Locate the cell with the specified text and output its (x, y) center coordinate. 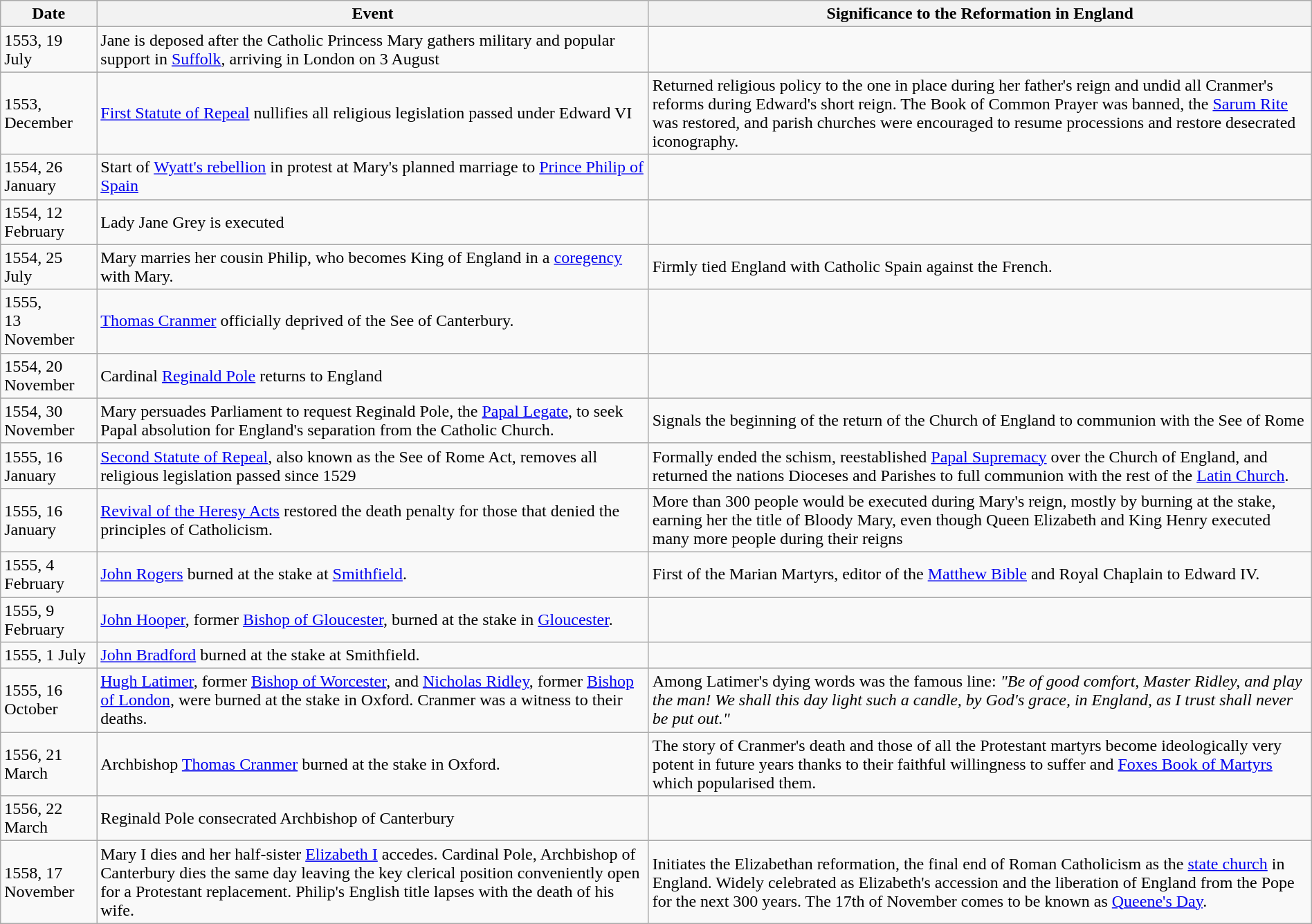
Second Statute of Repeal, also known as the See of Rome Act, removes all religious legislation passed since 1529 (372, 465)
Mary marries her cousin Philip, who becomes King of England in a coregency with Mary. (372, 267)
John Bradford burned at the stake at Smithfield. (372, 655)
1555, 9 February (48, 619)
1554, 20 November (48, 375)
1554, 25 July (48, 267)
First of the Marian Martyrs, editor of the Matthew Bible and Royal Chaplain to Edward IV. (980, 574)
Firmly tied England with Catholic Spain against the French. (980, 267)
Lady Jane Grey is executed (372, 221)
Archbishop Thomas Cranmer burned at the stake in Oxford. (372, 764)
John Hooper, former Bishop of Gloucester, burned at the stake in Gloucester. (372, 619)
1556, 21 March (48, 764)
Jane is deposed after the Catholic Princess Mary gathers military and popular support in Suffolk, arriving in London on 3 August (372, 50)
Start of Wyatt's rebellion in protest at Mary's planned marriage to Prince Philip of Spain (372, 177)
Date (48, 14)
Revival of the Heresy Acts restored the death penalty for those that denied the principles of Catholicism. (372, 520)
1555, 16 October (48, 700)
Event (372, 14)
1553, 19 July (48, 50)
First Statute of Repeal nullifies all religious legislation passed under Edward VI (372, 114)
1558, 17 November (48, 882)
1554, 26 January (48, 177)
Reginald Pole consecrated Archbishop of Canterbury (372, 818)
Significance to the Reformation in England (980, 14)
1554, 12 February (48, 221)
1555, 1 July (48, 655)
Mary persuades Parliament to request Reginald Pole, the Papal Legate, to seek Papal absolution for England's separation from the Catholic Church. (372, 421)
1554, 30 November (48, 421)
1555,13 November (48, 321)
1553, December (48, 114)
1555, 4 February (48, 574)
Thomas Cranmer officially deprived of the See of Canterbury. (372, 321)
Signals the beginning of the return of the Church of England to communion with the See of Rome (980, 421)
Cardinal Reginald Pole returns to England (372, 375)
1556, 22 March (48, 818)
John Rogers burned at the stake at Smithfield. (372, 574)
